Scan for the cell matching the given text and deliver its (x, y) coordinate at center. 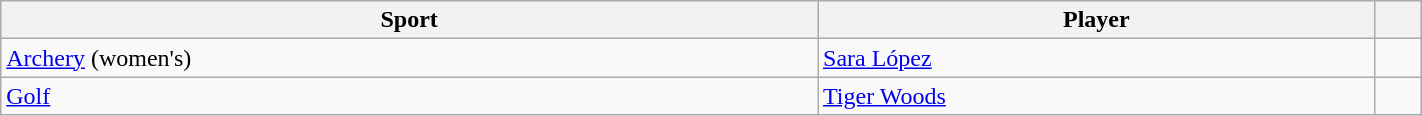
Sara López (1097, 58)
Sport (410, 20)
Tiger Woods (1097, 96)
Archery (women's) (410, 58)
Player (1097, 20)
Golf (410, 96)
